Capture the cell that displays the provided text and extract its (x, y) central coordinate. 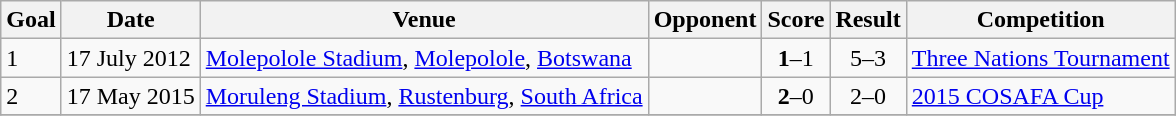
Opponent (705, 20)
Moruleng Stadium, Rustenburg, South Africa (424, 96)
Competition (1040, 20)
5–3 (868, 58)
1–1 (796, 58)
2015 COSAFA Cup (1040, 96)
Score (796, 20)
Venue (424, 20)
Result (868, 20)
2 (31, 96)
17 May 2015 (130, 96)
17 July 2012 (130, 58)
Date (130, 20)
Goal (31, 20)
Three Nations Tournament (1040, 58)
1 (31, 58)
Molepolole Stadium, Molepolole, Botswana (424, 58)
